Pinpoint the cell where the given text exists, returning its (X, Y) midpoint coordinate. 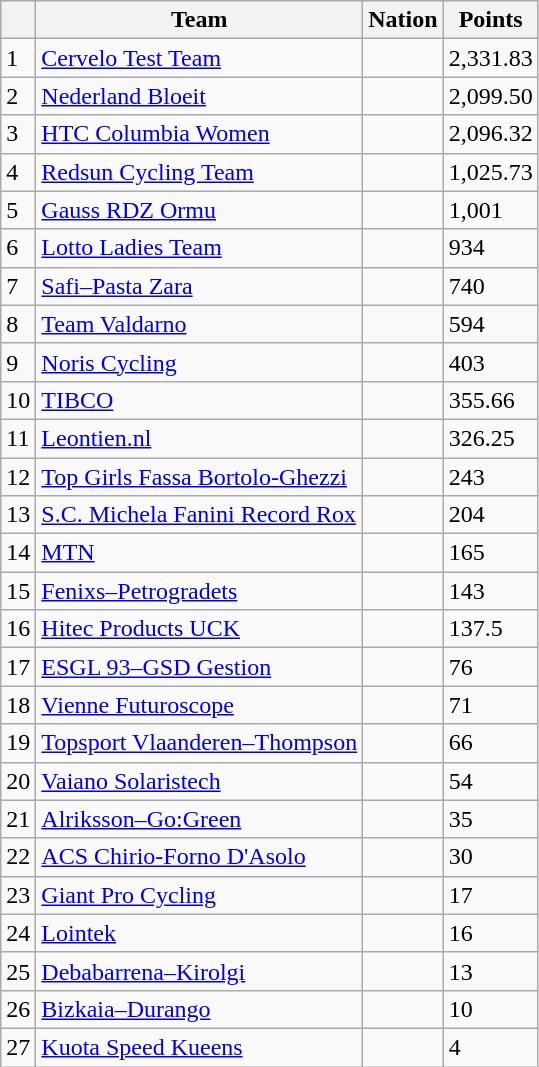
26 (18, 1009)
7 (18, 286)
143 (490, 591)
6 (18, 248)
66 (490, 743)
12 (18, 477)
S.C. Michela Fanini Record Rox (200, 515)
TIBCO (200, 400)
25 (18, 971)
Team Valdarno (200, 324)
30 (490, 857)
740 (490, 286)
35 (490, 819)
Fenixs–Petrogradets (200, 591)
Topsport Vlaanderen–Thompson (200, 743)
71 (490, 705)
MTN (200, 553)
76 (490, 667)
403 (490, 362)
54 (490, 781)
1,025.73 (490, 172)
243 (490, 477)
Cervelo Test Team (200, 58)
Vienne Futuroscope (200, 705)
8 (18, 324)
21 (18, 819)
Lointek (200, 933)
Redsun Cycling Team (200, 172)
Points (490, 20)
Kuota Speed Kueens (200, 1047)
3 (18, 134)
Safi–Pasta Zara (200, 286)
165 (490, 553)
2,331.83 (490, 58)
Vaiano Solaristech (200, 781)
18 (18, 705)
Hitec Products UCK (200, 629)
Bizkaia–Durango (200, 1009)
15 (18, 591)
24 (18, 933)
ESGL 93–GSD Gestion (200, 667)
1,001 (490, 210)
204 (490, 515)
1 (18, 58)
22 (18, 857)
HTC Columbia Women (200, 134)
137.5 (490, 629)
Top Girls Fassa Bortolo-Ghezzi (200, 477)
2,096.32 (490, 134)
Team (200, 20)
9 (18, 362)
Noris Cycling (200, 362)
14 (18, 553)
27 (18, 1047)
934 (490, 248)
Lotto Ladies Team (200, 248)
Leontien.nl (200, 438)
Nation (403, 20)
2,099.50 (490, 96)
326.25 (490, 438)
355.66 (490, 400)
2 (18, 96)
594 (490, 324)
Debabarrena–Kirolgi (200, 971)
Giant Pro Cycling (200, 895)
ACS Chirio-Forno D'Asolo (200, 857)
11 (18, 438)
20 (18, 781)
Nederland Bloeit (200, 96)
23 (18, 895)
Alriksson–Go:Green (200, 819)
19 (18, 743)
5 (18, 210)
Gauss RDZ Ormu (200, 210)
